Output the [X, Y] coordinate of the center of the cell containing the given text.  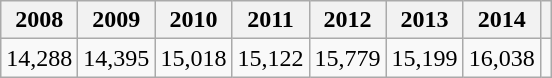
2013 [424, 20]
16,038 [502, 58]
15,122 [270, 58]
2010 [194, 20]
2008 [40, 20]
15,199 [424, 58]
2014 [502, 20]
2009 [116, 20]
14,288 [40, 58]
2011 [270, 20]
2012 [348, 20]
14,395 [116, 58]
15,779 [348, 58]
15,018 [194, 58]
